Detect which cell encompasses the target text, then output its [X, Y] center coordinate. 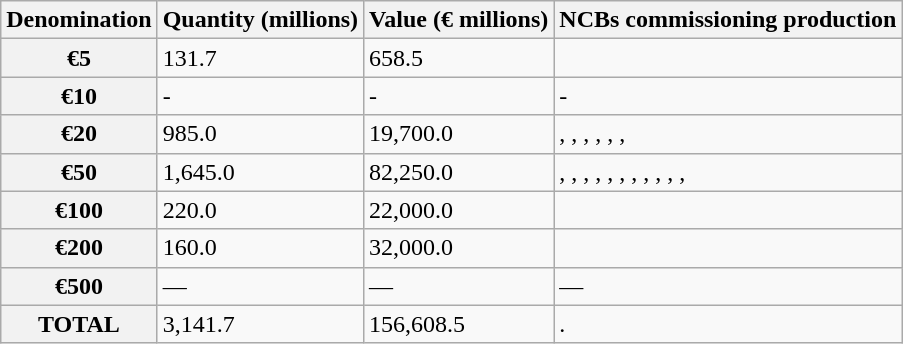
22,000.0 [459, 210]
€5 [79, 58]
1,645.0 [260, 172]
. [728, 324]
Quantity (millions) [260, 20]
82,250.0 [459, 172]
160.0 [260, 248]
€50 [79, 172]
19,700.0 [459, 134]
Denomination [79, 20]
156,608.5 [459, 324]
, , , , , , [728, 134]
€20 [79, 134]
€200 [79, 248]
TOTAL [79, 324]
3,141.7 [260, 324]
€10 [79, 96]
658.5 [459, 58]
32,000.0 [459, 248]
985.0 [260, 134]
220.0 [260, 210]
€500 [79, 286]
€100 [79, 210]
131.7 [260, 58]
NCBs commissioning production [728, 20]
Value (€ millions) [459, 20]
, , , , , , , , , , , [728, 172]
